Detect which cell encompasses the target text, then output its [x, y] center coordinate. 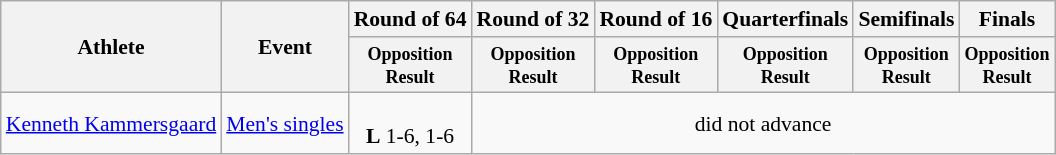
Round of 64 [410, 19]
Quarterfinals [785, 19]
Semifinals [906, 19]
Round of 16 [656, 19]
Round of 32 [534, 19]
Event [284, 47]
did not advance [764, 124]
Kenneth Kammersgaard [112, 124]
Men's singles [284, 124]
L 1-6, 1-6 [410, 124]
Athlete [112, 47]
Finals [1006, 19]
